Return the [x, y] coordinate for the center point of the cell that contains the specified text.  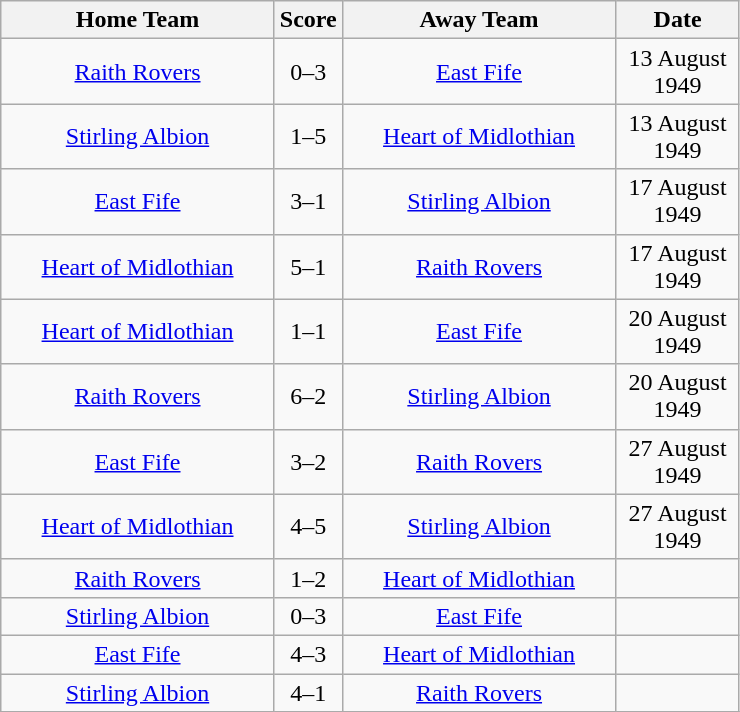
Score [308, 20]
1–5 [308, 136]
3–2 [308, 462]
6–2 [308, 396]
1–2 [308, 578]
4–1 [308, 693]
Date [678, 20]
5–1 [308, 266]
Home Team [138, 20]
4–5 [308, 526]
1–1 [308, 332]
3–1 [308, 202]
Away Team [479, 20]
4–3 [308, 654]
